Pinpoint the cell where the given text exists, returning its [X, Y] midpoint coordinate. 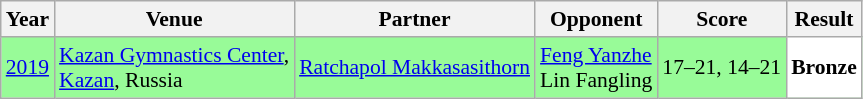
Ratchapol Makkasasithorn [414, 68]
Result [824, 19]
Year [28, 19]
2019 [28, 68]
Bronze [824, 68]
Kazan Gymnastics Center,Kazan, Russia [174, 68]
Opponent [596, 19]
Venue [174, 19]
Partner [414, 19]
Feng Yanzhe Lin Fangling [596, 68]
17–21, 14–21 [722, 68]
Score [722, 19]
